Output the [X, Y] coordinate of the center of the cell containing the given text.  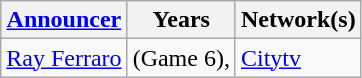
Announcer [64, 20]
Network(s) [298, 20]
Ray Ferraro [64, 58]
Years [181, 20]
Citytv [298, 58]
(Game 6), [181, 58]
